From the cell containing the given text, extract its center point as (x, y) coordinate. 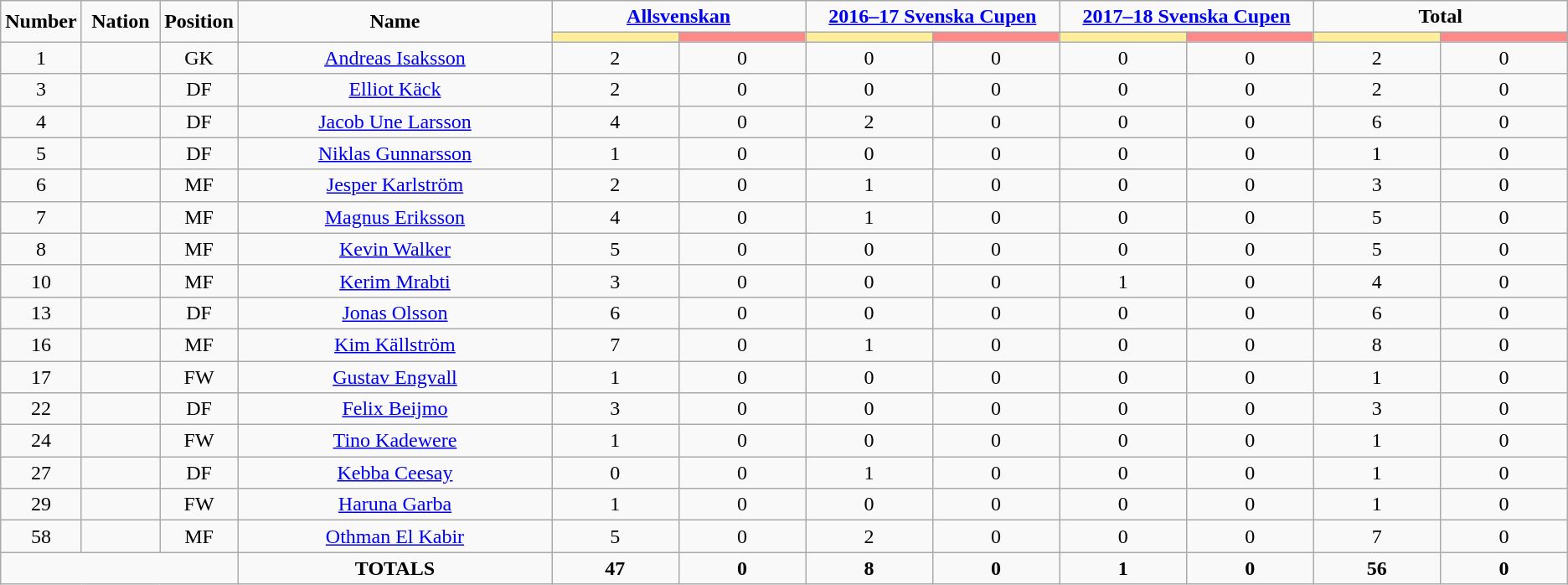
Jonas Olsson (395, 313)
Jesper Karlström (395, 185)
16 (41, 344)
58 (41, 536)
2017–18 Svenska Cupen (1186, 17)
29 (41, 505)
Felix Beijmo (395, 409)
Othman El Kabir (395, 536)
27 (41, 473)
Magnus Eriksson (395, 217)
Tino Kadewere (395, 441)
Kim Källström (395, 344)
13 (41, 313)
56 (1377, 568)
Position (199, 22)
Kerim Mrabti (395, 281)
GK (199, 58)
22 (41, 409)
Nation (121, 22)
Total (1441, 17)
Kebba Ceesay (395, 473)
24 (41, 441)
Niklas Gunnarsson (395, 153)
Gustav Engvall (395, 376)
Kevin Walker (395, 249)
Elliot Käck (395, 90)
Jacob Une Larsson (395, 122)
2016–17 Svenska Cupen (933, 17)
Andreas Isaksson (395, 58)
17 (41, 376)
47 (615, 568)
10 (41, 281)
Name (395, 22)
TOTALS (395, 568)
Number (41, 22)
Allsvenskan (678, 17)
Haruna Garba (395, 505)
